Pinpoint the cell where the given text exists, returning its [x, y] midpoint coordinate. 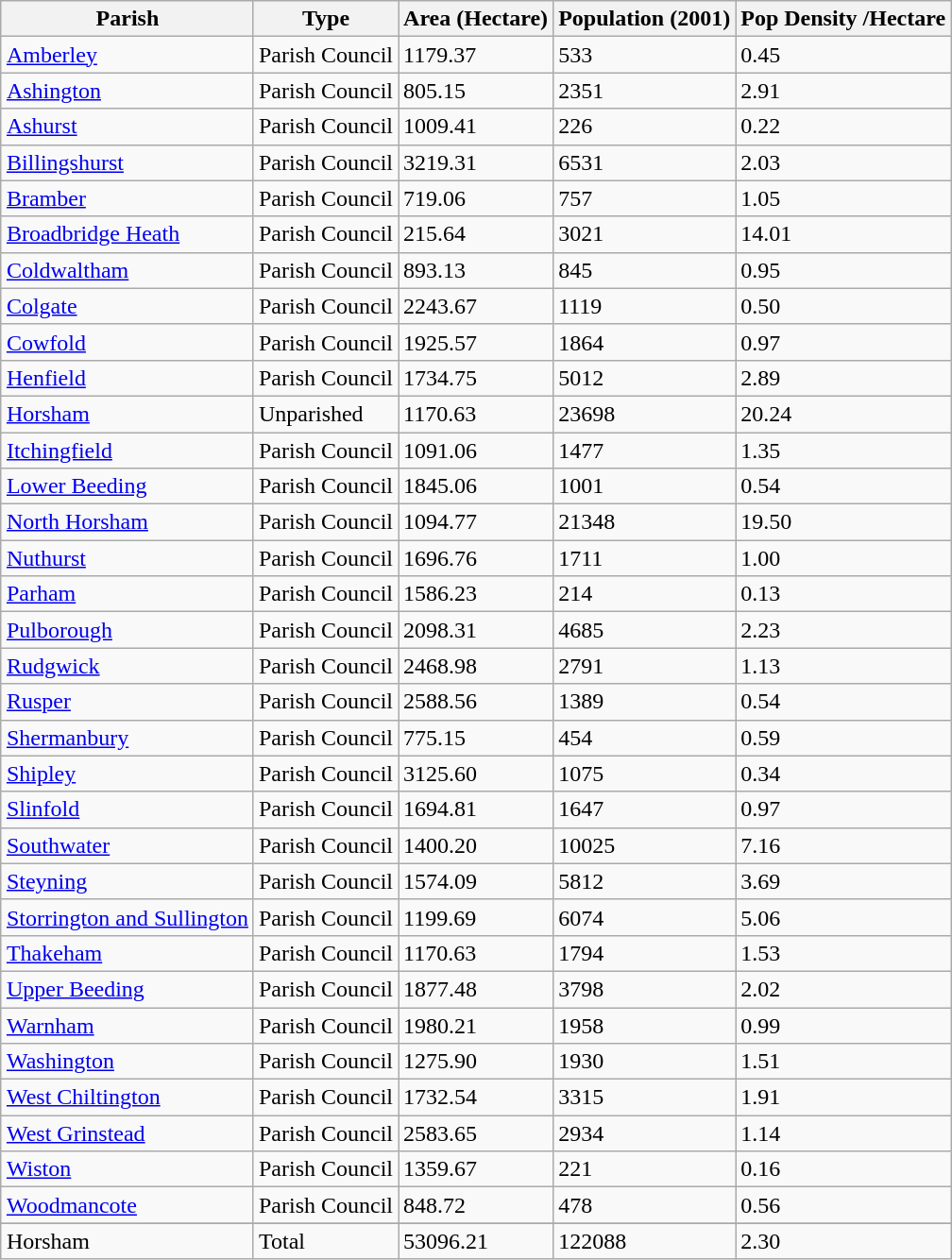
West Chiltington [127, 1098]
454 [644, 738]
5.06 [843, 917]
Rudgwick [127, 666]
2.23 [843, 630]
1930 [644, 1062]
1574.09 [476, 881]
1091.06 [476, 451]
Lower Beeding [127, 486]
Cowfold [127, 342]
2.03 [843, 162]
1732.54 [476, 1098]
1.13 [843, 666]
4685 [644, 630]
Coldwaltham [127, 270]
0.34 [843, 774]
1647 [644, 809]
0.56 [843, 1205]
2243.67 [476, 306]
1389 [644, 702]
Washington [127, 1062]
1001 [644, 486]
2583.65 [476, 1133]
23698 [644, 414]
0.59 [843, 738]
Ashington [127, 91]
1.35 [843, 451]
1094.77 [476, 522]
0.13 [843, 594]
2.02 [843, 989]
Pop Density /Hectare [843, 19]
3.69 [843, 881]
Steyning [127, 881]
478 [644, 1205]
122088 [644, 1241]
1845.06 [476, 486]
0.22 [843, 127]
Woodmancote [127, 1205]
1400.20 [476, 845]
5012 [644, 378]
Ashurst [127, 127]
Area (Hectare) [476, 19]
Parish [127, 19]
1696.76 [476, 558]
1877.48 [476, 989]
215.64 [476, 234]
21348 [644, 522]
1199.69 [476, 917]
1.53 [843, 953]
Billingshurst [127, 162]
North Horsham [127, 522]
10025 [644, 845]
1477 [644, 451]
Itchingfield [127, 451]
Type [325, 19]
Parham [127, 594]
Shipley [127, 774]
Amberley [127, 55]
719.06 [476, 198]
1.91 [843, 1098]
0.16 [843, 1169]
2098.31 [476, 630]
0.99 [843, 1025]
845 [644, 270]
1275.90 [476, 1062]
3021 [644, 234]
2588.56 [476, 702]
Slinfold [127, 809]
1586.23 [476, 594]
Pulborough [127, 630]
Colgate [127, 306]
893.13 [476, 270]
Broadbridge Heath [127, 234]
3798 [644, 989]
221 [644, 1169]
2.30 [843, 1241]
1179.37 [476, 55]
Upper Beeding [127, 989]
757 [644, 198]
1794 [644, 953]
775.15 [476, 738]
Wiston [127, 1169]
Shermanbury [127, 738]
West Grinstead [127, 1133]
3125.60 [476, 774]
1694.81 [476, 809]
0.45 [843, 55]
Storrington and Sullington [127, 917]
1.05 [843, 198]
805.15 [476, 91]
Thakeham [127, 953]
1009.41 [476, 127]
14.01 [843, 234]
1.51 [843, 1062]
6531 [644, 162]
Unparished [325, 414]
Warnham [127, 1025]
1359.67 [476, 1169]
0.50 [843, 306]
6074 [644, 917]
2.89 [843, 378]
3219.31 [476, 162]
2468.98 [476, 666]
1980.21 [476, 1025]
7.16 [843, 845]
1.00 [843, 558]
1.14 [843, 1133]
Bramber [127, 198]
0.95 [843, 270]
1958 [644, 1025]
1925.57 [476, 342]
Southwater [127, 845]
1075 [644, 774]
2351 [644, 91]
Nuthurst [127, 558]
533 [644, 55]
Rusper [127, 702]
1119 [644, 306]
2791 [644, 666]
1734.75 [476, 378]
5812 [644, 881]
1711 [644, 558]
Henfield [127, 378]
1864 [644, 342]
53096.21 [476, 1241]
2.91 [843, 91]
20.24 [843, 414]
848.72 [476, 1205]
214 [644, 594]
3315 [644, 1098]
Population (2001) [644, 19]
19.50 [843, 522]
2934 [644, 1133]
226 [644, 127]
Total [325, 1241]
